For the text-containing cell, return its midpoint in [X, Y] coordinate format. 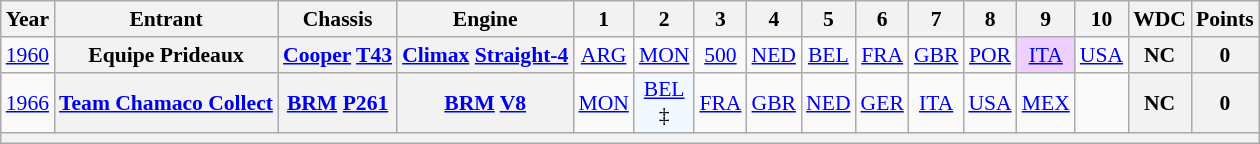
POR [990, 55]
2 [664, 19]
500 [720, 55]
Team Chamaco Collect [166, 102]
Chassis [338, 19]
Engine [485, 19]
BRM P261 [338, 102]
8 [990, 19]
6 [882, 19]
MEX [1046, 102]
4 [774, 19]
ARG [604, 55]
1 [604, 19]
1960 [28, 55]
10 [1102, 19]
BEL‡ [664, 102]
5 [828, 19]
Points [1225, 19]
Equipe Prideaux [166, 55]
WDC [1160, 19]
GER [882, 102]
BRM V8 [485, 102]
Climax Straight-4 [485, 55]
Entrant [166, 19]
9 [1046, 19]
Year [28, 19]
3 [720, 19]
7 [936, 19]
1966 [28, 102]
BEL [828, 55]
Cooper T43 [338, 55]
